Identify which cell holds the provided text, then report its (x, y) central coordinate. 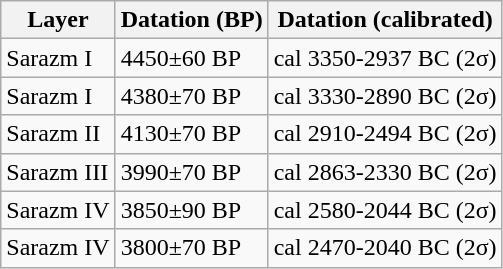
cal 3330-2890 BC (2σ) (385, 96)
Sarazm III (58, 172)
cal 2470-2040 BC (2σ) (385, 248)
4380±70 BP (192, 96)
Layer (58, 20)
cal 2910-2494 BC (2σ) (385, 134)
cal 2580-2044 BC (2σ) (385, 210)
4130±70 BP (192, 134)
Sarazm II (58, 134)
3800±70 BP (192, 248)
Datation (calibrated) (385, 20)
cal 3350-2937 BC (2σ) (385, 58)
4450±60 BP (192, 58)
Datation (BP) (192, 20)
cal 2863-2330 BC (2σ) (385, 172)
3850±90 BP (192, 210)
3990±70 BP (192, 172)
